For the text-containing cell, return its midpoint in (x, y) coordinate format. 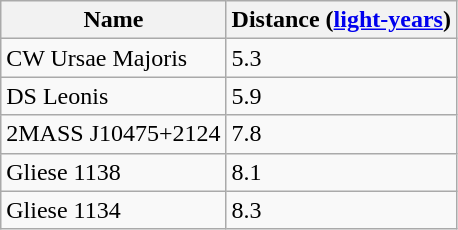
7.8 (341, 134)
Name (114, 20)
Gliese 1134 (114, 210)
5.9 (341, 96)
CW Ursae Majoris (114, 58)
2MASS J10475+2124 (114, 134)
8.1 (341, 172)
Gliese 1138 (114, 172)
8.3 (341, 210)
DS Leonis (114, 96)
Distance (light-years) (341, 20)
5.3 (341, 58)
